Return the (X, Y) coordinate for the center point of the cell that contains the specified text.  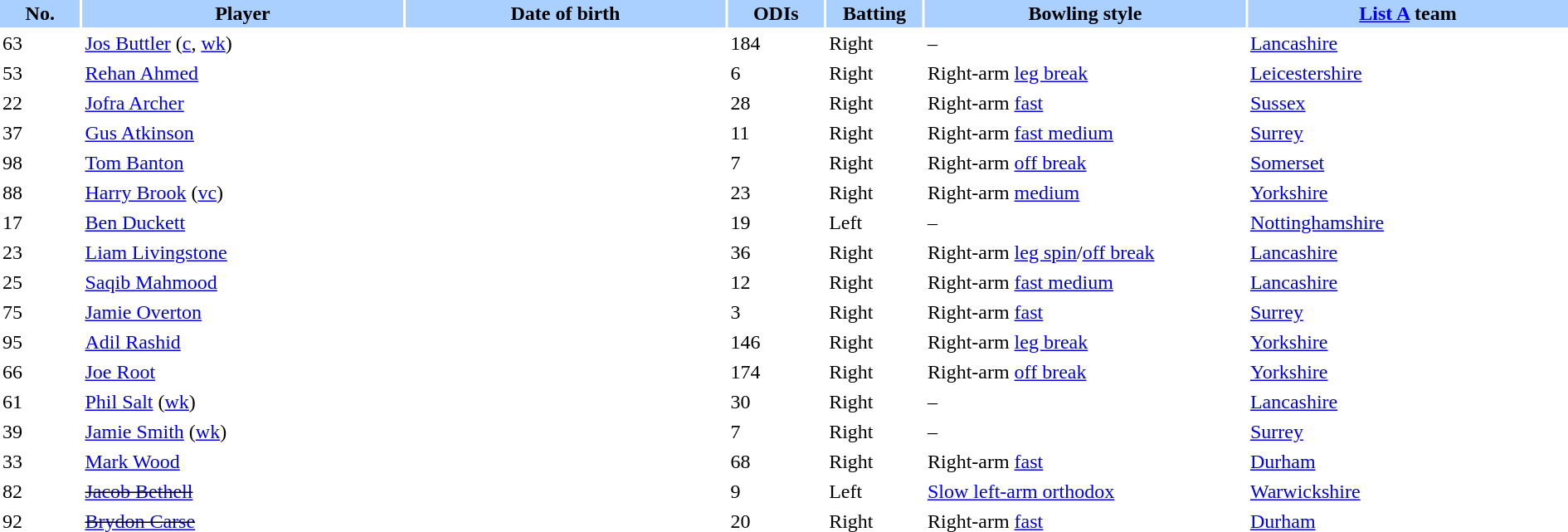
174 (776, 372)
List A team (1408, 13)
Sussex (1408, 103)
Player (242, 13)
Tom Banton (242, 163)
Nottinghamshire (1408, 222)
22 (40, 103)
12 (776, 282)
39 (40, 432)
95 (40, 342)
17 (40, 222)
66 (40, 372)
98 (40, 163)
9 (776, 491)
88 (40, 193)
146 (776, 342)
Ben Duckett (242, 222)
19 (776, 222)
Jamie Smith (wk) (242, 432)
53 (40, 73)
184 (776, 43)
68 (776, 461)
61 (40, 402)
28 (776, 103)
Liam Livingstone (242, 252)
3 (776, 312)
Warwickshire (1408, 491)
ODIs (776, 13)
Durham (1408, 461)
Date of birth (565, 13)
Phil Salt (wk) (242, 402)
Saqib Mahmood (242, 282)
Adil Rashid (242, 342)
6 (776, 73)
Slow left-arm orthodox (1085, 491)
Right-arm medium (1085, 193)
33 (40, 461)
82 (40, 491)
37 (40, 133)
Harry Brook (vc) (242, 193)
Joe Root (242, 372)
Leicestershire (1408, 73)
Jofra Archer (242, 103)
Right-arm leg spin/off break (1085, 252)
Batting (874, 13)
Somerset (1408, 163)
Mark Wood (242, 461)
Rehan Ahmed (242, 73)
Gus Atkinson (242, 133)
Jos Buttler (c, wk) (242, 43)
30 (776, 402)
63 (40, 43)
No. (40, 13)
Jacob Bethell (242, 491)
75 (40, 312)
11 (776, 133)
25 (40, 282)
Jamie Overton (242, 312)
36 (776, 252)
Bowling style (1085, 13)
